Search for the cell housing the specified text and yield its (X, Y) center coordinate. 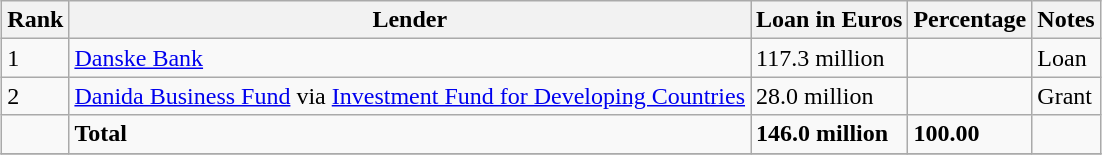
Grant (1066, 96)
Lender (410, 20)
100.00 (970, 134)
2 (36, 96)
Rank (36, 20)
146.0 million (830, 134)
117.3 million (830, 58)
Percentage (970, 20)
Total (410, 134)
Loan (1066, 58)
1 (36, 58)
Notes (1066, 20)
28.0 million (830, 96)
Danske Bank (410, 58)
Danida Business Fund via Investment Fund for Developing Countries (410, 96)
Loan in Euros (830, 20)
